Extract the [x, y] coordinate from the center of the cell holding the provided text.  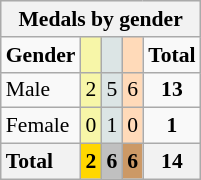
Medals by gender [101, 19]
Gender [41, 55]
5 [112, 90]
13 [172, 90]
Female [41, 126]
Male [41, 90]
14 [172, 162]
